Locate the cell with the specified text and output its (X, Y) center coordinate. 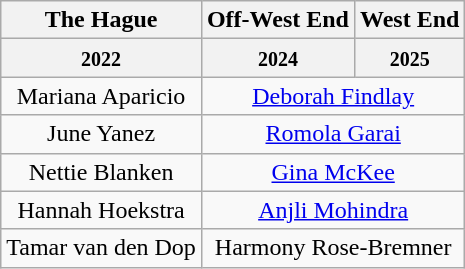
Nettie Blanken (102, 172)
Deborah Findlay (333, 96)
June Yanez (102, 134)
2024 (278, 58)
2025 (409, 58)
Off-West End (278, 20)
Romola Garai (333, 134)
Mariana Aparicio (102, 96)
Hannah Hoekstra (102, 210)
The Hague (102, 20)
West End (409, 20)
Anjli Mohindra (333, 210)
Harmony Rose-Bremner (333, 248)
2022 (102, 58)
Tamar van den Dop (102, 248)
Gina McKee (333, 172)
